Pinpoint the cell where the given text exists, returning its (X, Y) midpoint coordinate. 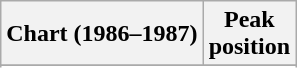
Peakposition (249, 34)
Chart (1986–1987) (102, 34)
